Determine the [x, y] coordinate at the center of the cell enclosing the given text.  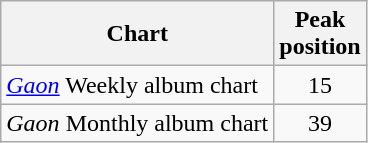
39 [320, 123]
Gaon Weekly album chart [138, 85]
Peakposition [320, 34]
Gaon Monthly album chart [138, 123]
15 [320, 85]
Chart [138, 34]
